Locate the cell with the specified text and output its (X, Y) center coordinate. 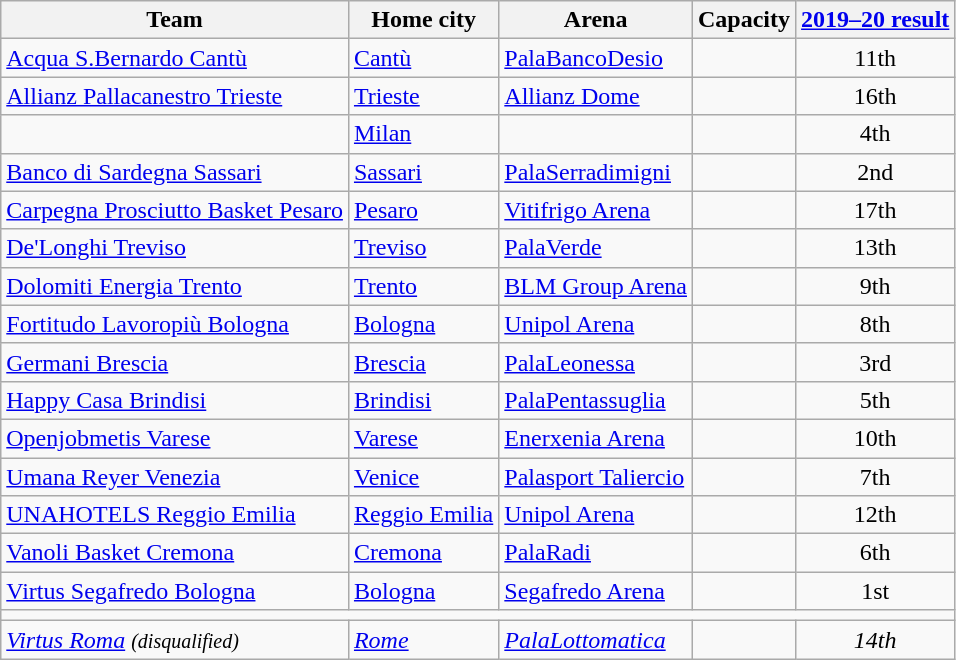
2019–20 result (876, 20)
PalaPentassuglia (596, 400)
Enerxenia Arena (596, 438)
PalaLottomatica (596, 640)
Carpegna Prosciutto Basket Pesaro (175, 210)
2nd (876, 172)
PalaSerradimigni (596, 172)
Openjobmetis Varese (175, 438)
Trieste (423, 96)
Virtus Segafredo Bologna (175, 591)
Cremona (423, 553)
13th (876, 248)
Segafredo Arena (596, 591)
Banco di Sardegna Sassari (175, 172)
Home city (423, 20)
10th (876, 438)
Milan (423, 134)
Allianz Dome (596, 96)
Germani Brescia (175, 362)
Umana Reyer Venezia (175, 477)
Rome (423, 640)
Capacity (744, 20)
Vitifrigo Arena (596, 210)
Dolomiti Energia Trento (175, 286)
Brescia (423, 362)
Allianz Pallacanestro Trieste (175, 96)
17th (876, 210)
5th (876, 400)
Team (175, 20)
Vanoli Basket Cremona (175, 553)
8th (876, 324)
Palasport Taliercio (596, 477)
Happy Casa Brindisi (175, 400)
4th (876, 134)
Pesaro (423, 210)
Virtus Roma (disqualified) (175, 640)
6th (876, 553)
12th (876, 515)
PalaLeonessa (596, 362)
16th (876, 96)
Brindisi (423, 400)
Reggio Emilia (423, 515)
Cantù (423, 58)
Sassari (423, 172)
9th (876, 286)
7th (876, 477)
1st (876, 591)
3rd (876, 362)
PalaBancoDesio (596, 58)
BLM Group Arena (596, 286)
UNAHOTELS Reggio Emilia (175, 515)
Venice (423, 477)
Varese (423, 438)
11th (876, 58)
De'Longhi Treviso (175, 248)
14th (876, 640)
PalaRadi (596, 553)
PalaVerde (596, 248)
Trento (423, 286)
Arena (596, 20)
Treviso (423, 248)
Fortitudo Lavoropiù Bologna (175, 324)
Acqua S.Bernardo Cantù (175, 58)
